Search for the cell housing the specified text and yield its (x, y) center coordinate. 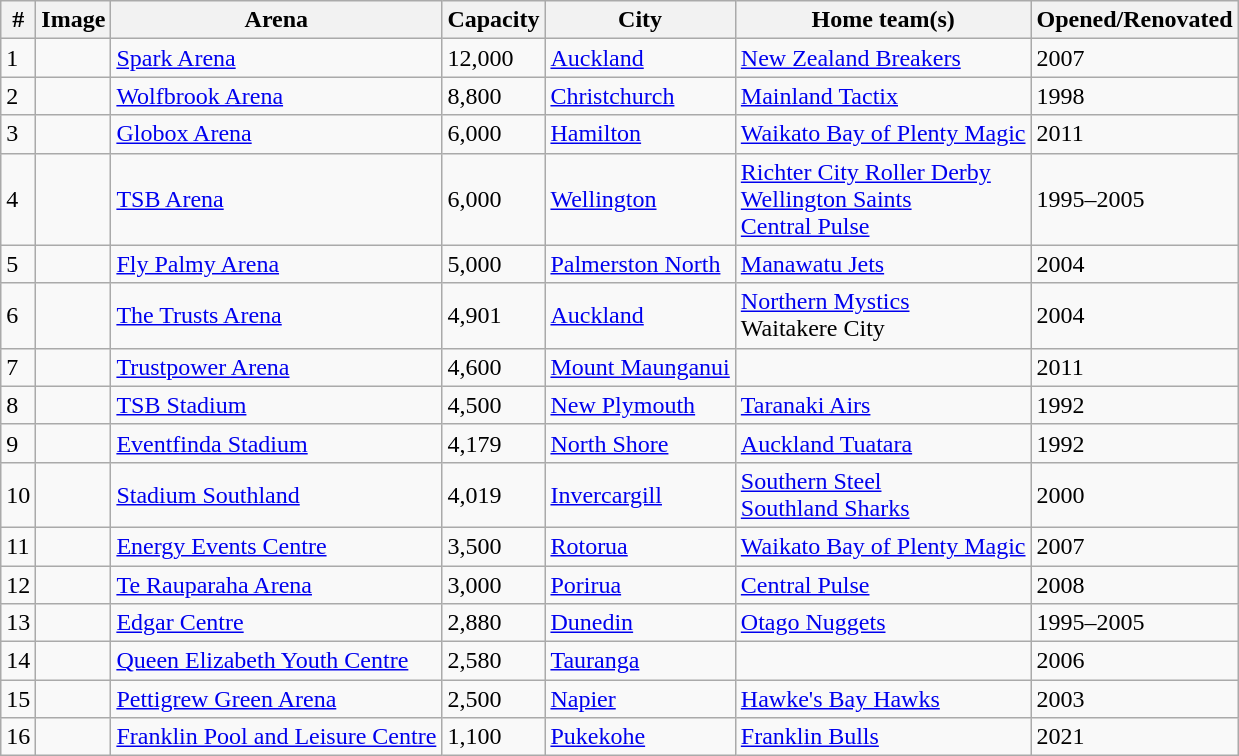
New Zealand Breakers (883, 58)
2021 (1134, 737)
Te Rauparaha Arena (276, 585)
TSB Stadium (276, 405)
Hawke's Bay Hawks (883, 699)
Hamilton (640, 134)
13 (18, 623)
15 (18, 699)
Otago Nuggets (883, 623)
2 (18, 96)
2,500 (494, 699)
Northern Mystics Waitakere City (883, 316)
Wolfbrook Arena (276, 96)
2000 (1134, 494)
Porirua (640, 585)
Franklin Bulls (883, 737)
Globox Arena (276, 134)
4 (18, 199)
12,000 (494, 58)
Invercargill (640, 494)
11 (18, 546)
2,880 (494, 623)
Taranaki Airs (883, 405)
Auckland Tuatara (883, 443)
1 (18, 58)
TSB Arena (276, 199)
Pettigrew Green Arena (276, 699)
4,179 (494, 443)
2006 (1134, 661)
Eventfinda Stadium (276, 443)
Pukekohe (640, 737)
8 (18, 405)
10 (18, 494)
2,580 (494, 661)
City (640, 20)
# (18, 20)
Edgar Centre (276, 623)
New Plymouth (640, 405)
Wellington (640, 199)
Tauranga (640, 661)
6 (18, 316)
Mainland Tactix (883, 96)
The Trusts Arena (276, 316)
1,100 (494, 737)
9 (18, 443)
Palmerston North (640, 264)
3,500 (494, 546)
4,019 (494, 494)
Mount Maunganui (640, 367)
Napier (640, 699)
Rotorua (640, 546)
Home team(s) (883, 20)
3 (18, 134)
Arena (276, 20)
7 (18, 367)
North Shore (640, 443)
5,000 (494, 264)
12 (18, 585)
14 (18, 661)
4,500 (494, 405)
Central Pulse (883, 585)
Opened/Renovated (1134, 20)
4,901 (494, 316)
Stadium Southland (276, 494)
Dunedin (640, 623)
Southern Steel Southland Sharks (883, 494)
Trustpower Arena (276, 367)
Spark Arena (276, 58)
Richter City Roller Derby Wellington Saints Central Pulse (883, 199)
2008 (1134, 585)
Fly Palmy Arena (276, 264)
4,600 (494, 367)
1998 (1134, 96)
3,000 (494, 585)
5 (18, 264)
Capacity (494, 20)
Queen Elizabeth Youth Centre (276, 661)
16 (18, 737)
2003 (1134, 699)
Image (74, 20)
Franklin Pool and Leisure Centre (276, 737)
8,800 (494, 96)
Christchurch (640, 96)
Energy Events Centre (276, 546)
Manawatu Jets (883, 264)
